For the text-containing cell, return its midpoint in [x, y] coordinate format. 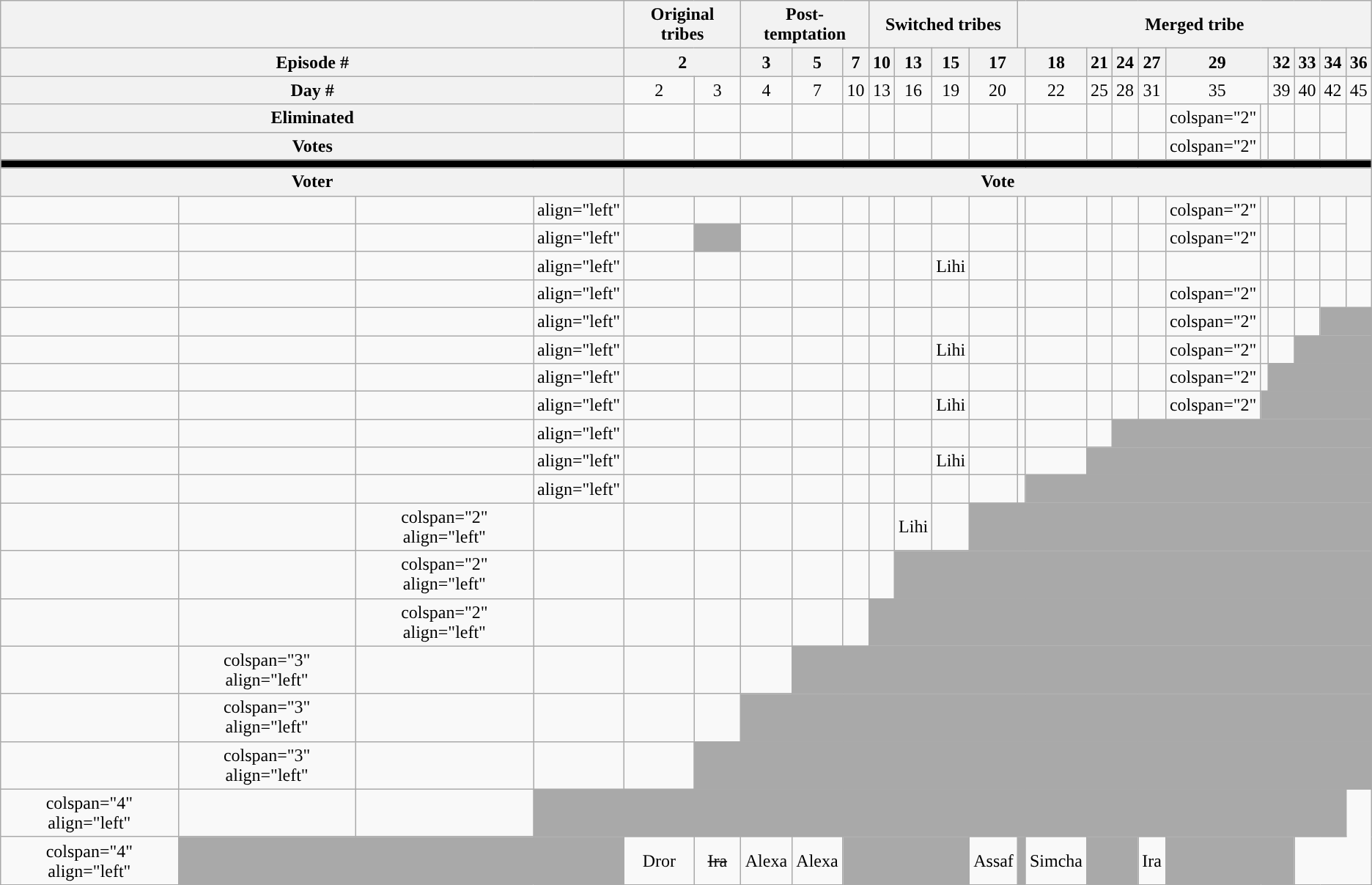
Original tribes [683, 25]
35 [1217, 90]
Dror [660, 861]
25 [1099, 90]
33 [1308, 62]
16 [913, 90]
18 [1055, 62]
29 [1217, 62]
22 [1055, 90]
17 [998, 62]
42 [1332, 90]
39 [1281, 90]
Vote [998, 182]
28 [1126, 90]
Simcha [1055, 861]
24 [1126, 62]
Day # [312, 90]
21 [1099, 62]
Votes [312, 146]
31 [1152, 90]
Post-temptation [805, 25]
40 [1308, 90]
20 [998, 90]
Eliminated [312, 118]
45 [1359, 90]
36 [1359, 62]
27 [1152, 62]
15 [951, 62]
Assaf [994, 861]
Merged tribe [1195, 25]
4 [767, 90]
34 [1332, 62]
Episode # [312, 62]
19 [951, 90]
5 [817, 62]
Voter [312, 182]
32 [1281, 62]
Switched tribes [943, 25]
